Output the (X, Y) coordinate of the center of the cell containing the given text.  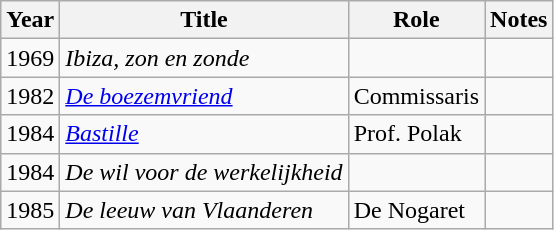
De Nogaret (416, 210)
Bastille (204, 134)
Ibiza, zon en zonde (204, 58)
Commissaris (416, 96)
Prof. Polak (416, 134)
De leeuw van Vlaanderen (204, 210)
De wil voor de werkelijkheid (204, 172)
1982 (30, 96)
De boezemvriend (204, 96)
Title (204, 20)
Notes (519, 20)
Year (30, 20)
1985 (30, 210)
Role (416, 20)
1969 (30, 58)
